Search for the cell housing the specified text and yield its (x, y) center coordinate. 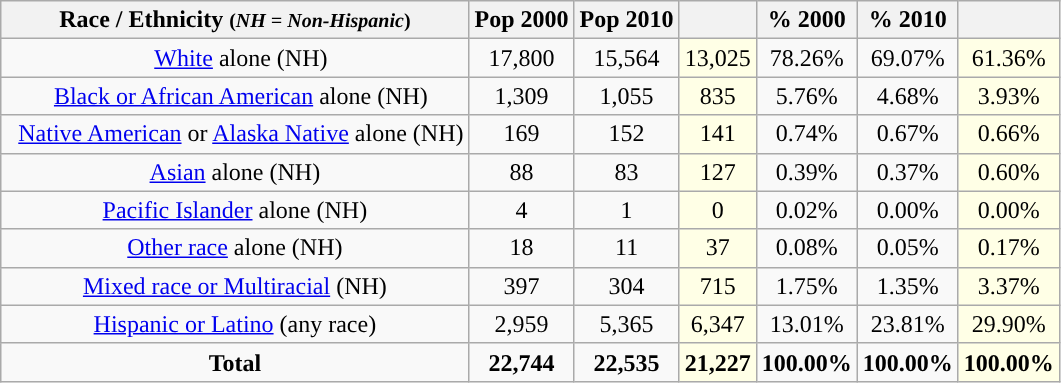
0.08% (806, 248)
0 (718, 210)
1,055 (626, 96)
37 (718, 248)
3.37% (1008, 286)
White alone (NH) (235, 58)
0.02% (806, 210)
Mixed race or Multiracial (NH) (235, 286)
Asian alone (NH) (235, 172)
83 (626, 172)
18 (522, 248)
0.39% (806, 172)
0.05% (908, 248)
13.01% (806, 324)
Pacific Islander alone (NH) (235, 210)
835 (718, 96)
6,347 (718, 324)
17,800 (522, 58)
304 (626, 286)
0.74% (806, 134)
Race / Ethnicity (NH = Non-Hispanic) (235, 20)
21,227 (718, 362)
0.17% (1008, 248)
169 (522, 134)
715 (718, 286)
152 (626, 134)
22,535 (626, 362)
5,365 (626, 324)
Total (235, 362)
2,959 (522, 324)
4.68% (908, 96)
15,564 (626, 58)
13,025 (718, 58)
Pop 2010 (626, 20)
29.90% (1008, 324)
% 2000 (806, 20)
23.81% (908, 324)
69.07% (908, 58)
11 (626, 248)
397 (522, 286)
88 (522, 172)
Native American or Alaska Native alone (NH) (235, 134)
Black or African American alone (NH) (235, 96)
0.66% (1008, 134)
1.75% (806, 286)
% 2010 (908, 20)
0.60% (1008, 172)
78.26% (806, 58)
1 (626, 210)
5.76% (806, 96)
Pop 2000 (522, 20)
0.37% (908, 172)
4 (522, 210)
1,309 (522, 96)
0.67% (908, 134)
Other race alone (NH) (235, 248)
3.93% (1008, 96)
1.35% (908, 286)
141 (718, 134)
Hispanic or Latino (any race) (235, 324)
61.36% (1008, 58)
22,744 (522, 362)
127 (718, 172)
